Return the (X, Y) coordinate for the center point of the cell that contains the specified text.  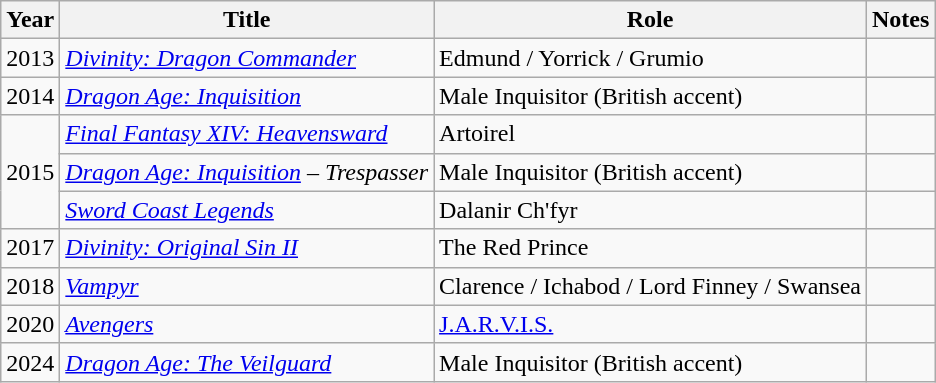
2018 (30, 286)
2020 (30, 324)
2015 (30, 172)
Dragon Age: Inquisition (247, 96)
2013 (30, 58)
2014 (30, 96)
Year (30, 20)
The Red Prince (650, 248)
Title (247, 20)
Notes (901, 20)
Divinity: Original Sin II (247, 248)
Final Fantasy XIV: Heavensward (247, 134)
Role (650, 20)
Clarence / Ichabod / Lord Finney / Swansea (650, 286)
Dragon Age: Inquisition – Trespasser (247, 172)
Avengers (247, 324)
Edmund / Yorrick / Grumio (650, 58)
2017 (30, 248)
Sword Coast Legends (247, 210)
Vampyr (247, 286)
J.A.R.V.I.S. (650, 324)
2024 (30, 362)
Divinity: Dragon Commander (247, 58)
Dalanir Ch'fyr (650, 210)
Artoirel (650, 134)
Dragon Age: The Veilguard (247, 362)
